Detect which cell encompasses the target text, then output its [X, Y] center coordinate. 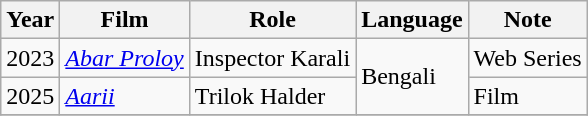
Abar Proloy [124, 58]
Note [528, 20]
2025 [30, 96]
Role [272, 20]
Language [412, 20]
Web Series [528, 58]
2023 [30, 58]
Trilok Halder [272, 96]
Year [30, 20]
Bengali [412, 77]
Inspector Karali [272, 58]
Aarii [124, 96]
